Output the (X, Y) coordinate of the center of the cell containing the given text.  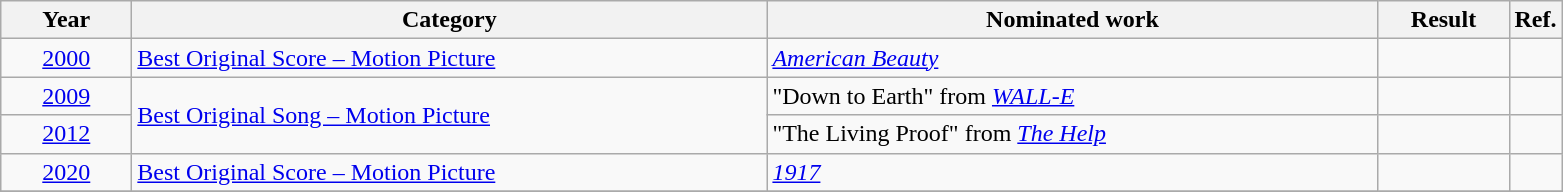
American Beauty (1072, 58)
"The Living Proof" from The Help (1072, 134)
2009 (66, 96)
Result (1444, 20)
Ref. (1536, 20)
2000 (66, 58)
2012 (66, 134)
2020 (66, 172)
"Down to Earth" from WALL-E (1072, 96)
Category (450, 20)
Year (66, 20)
Nominated work (1072, 20)
1917 (1072, 172)
Best Original Song – Motion Picture (450, 115)
